Scan for the cell matching the given text and deliver its (X, Y) coordinate at center. 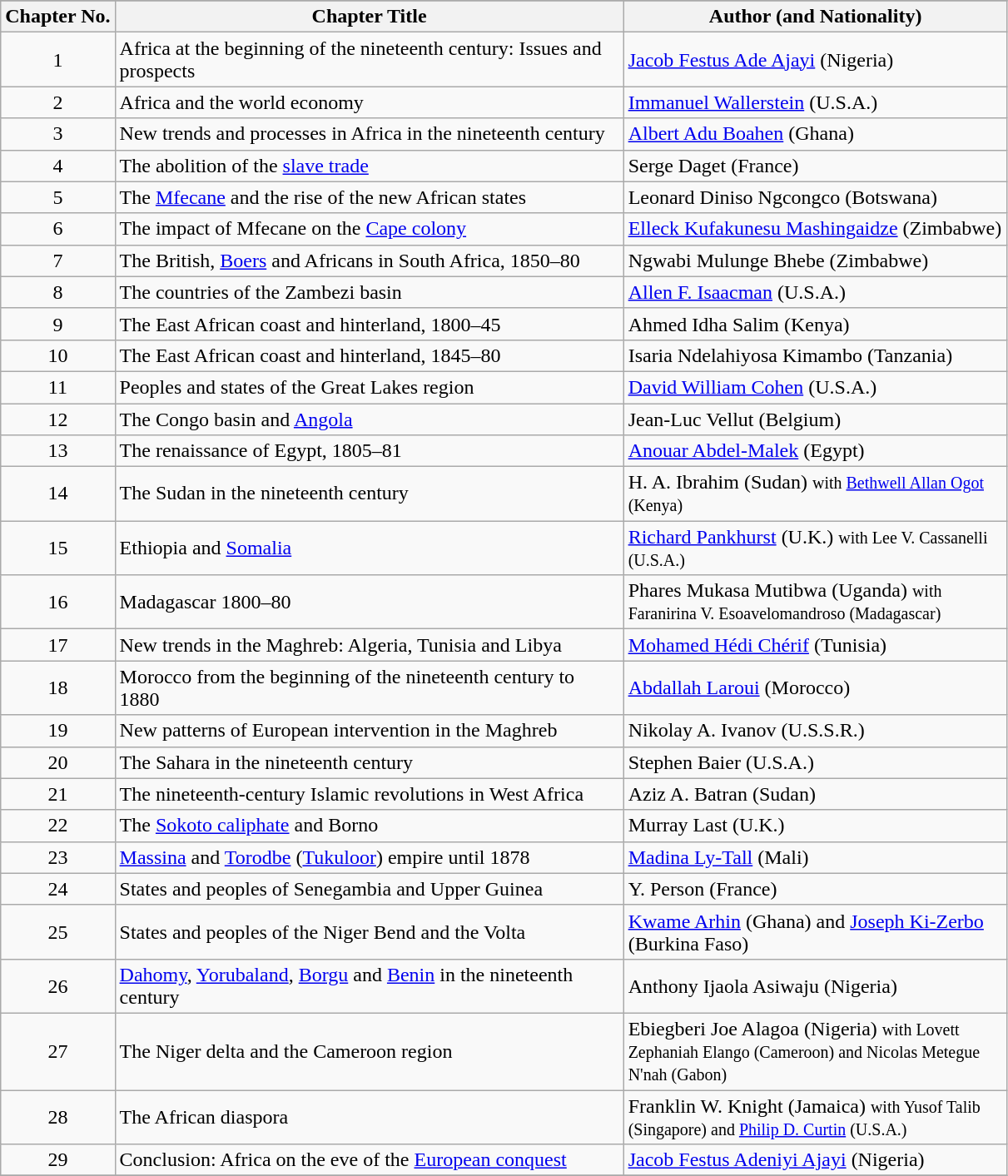
New patterns of European intervention in the Maghreb (370, 731)
Allen F. Isaacman (U.S.A.) (816, 292)
Nikolay A. Ivanov (U.S.S.R.) (816, 731)
The Sahara in the nineteenth century (370, 762)
David William Cohen (U.S.A.) (816, 387)
Anouar Abdel-Malek (Egypt) (816, 451)
Abdallah Laroui (Morocco) (816, 687)
Jean-Luc Vellut (Belgium) (816, 419)
Africa at the beginning of the nineteenth century: Issues and prospects (370, 60)
States and peoples of Senegambia and Upper Guinea (370, 889)
The African diaspora (370, 1117)
The impact of Mfecane on the Cape colony (370, 229)
The Sokoto caliphate and Borno (370, 826)
12 (58, 419)
6 (58, 229)
Peoples and states of the Great Lakes region (370, 387)
The East African coast and hinterland, 1800–45 (370, 324)
The countries of the Zambezi basin (370, 292)
Serge Daget (France) (816, 166)
8 (58, 292)
New trends and processes in Africa in the nineteenth century (370, 134)
28 (58, 1117)
Mohamed Hédi Chérif (Tunisia) (816, 645)
Franklin W. Knight (Jamaica) with Yusof Talib (Singapore) and Philip D. Curtin (U.S.A.) (816, 1117)
Immanuel Wallerstein (U.S.A.) (816, 102)
Ahmed Idha Salim (Kenya) (816, 324)
Morocco from the beginning of the nineteenth century to 1880 (370, 687)
Murray Last (U.K.) (816, 826)
Chapter Title (370, 17)
The nineteenth-century Islamic revolutions in West Africa (370, 794)
Madina Ly-Tall (Mali) (816, 857)
Elleck Kufakunesu Mashingaidze (Zimbabwe) (816, 229)
16 (58, 603)
24 (58, 889)
The Niger delta and the Cameroon region (370, 1051)
2 (58, 102)
Albert Adu Boahen (Ghana) (816, 134)
27 (58, 1051)
Conclusion: Africa on the eve of the European conquest (370, 1160)
23 (58, 857)
The British, Boers and Africans in South Africa, 1850–80 (370, 261)
Anthony Ijaola Asiwaju (Nigeria) (816, 985)
The Mfecane and the rise of the new African states (370, 197)
25 (58, 932)
18 (58, 687)
The Sudan in the nineteenth century (370, 494)
29 (58, 1160)
19 (58, 731)
3 (58, 134)
Phares Mukasa Mutibwa (Uganda) with Faranirina V. Esoavelomandroso (Madagascar) (816, 603)
Dahomy, Yorubaland, Borgu and Benin in the nineteenth century (370, 985)
10 (58, 355)
Aziz A. Batran (Sudan) (816, 794)
Author (and Nationality) (816, 17)
14 (58, 494)
Madagascar 1800–80 (370, 603)
11 (58, 387)
17 (58, 645)
Y. Person (France) (816, 889)
The Congo basin and Angola (370, 419)
Jacob Festus Ade Ajayi (Nigeria) (816, 60)
5 (58, 197)
20 (58, 762)
Stephen Baier (U.S.A.) (816, 762)
Chapter No. (58, 17)
Massina and Torodbe (Tukuloor) empire until 1878 (370, 857)
7 (58, 261)
Ngwabi Mulunge Bhebe (Zimbabwe) (816, 261)
22 (58, 826)
The renaissance of Egypt, 1805–81 (370, 451)
The abolition of the slave trade (370, 166)
Isaria Ndelahiyosa Kimambo (Tanzania) (816, 355)
New trends in the Maghreb: Algeria, Tunisia and Libya (370, 645)
Jacob Festus Adeniyi Ajayi (Nigeria) (816, 1160)
9 (58, 324)
13 (58, 451)
States and peoples of the Niger Bend and the Volta (370, 932)
Africa and the world economy (370, 102)
Ebiegberi Joe Alagoa (Nigeria) with Lovett Zephaniah Elango (Cameroon) and Nicolas Metegue N'nah (Gabon) (816, 1051)
Leonard Diniso Ngcongco (Botswana) (816, 197)
26 (58, 985)
The East African coast and hinterland, 1845–80 (370, 355)
Ethiopia and Somalia (370, 548)
H. A. Ibrahim (Sudan) with Bethwell Allan Ogot (Kenya) (816, 494)
15 (58, 548)
Richard Pankhurst (U.K.) with Lee V. Cassanelli (U.S.A.) (816, 548)
Kwame Arhin (Ghana) and Joseph Ki-Zerbo (Burkina Faso) (816, 932)
4 (58, 166)
21 (58, 794)
1 (58, 60)
